Output the (X, Y) coordinate of the center of the cell containing the given text.  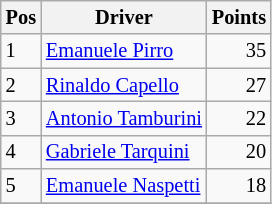
Pos (21, 17)
Antonio Tamburini (124, 118)
22 (239, 118)
1 (21, 51)
2 (21, 85)
Emanuele Naspetti (124, 186)
Rinaldo Capello (124, 85)
20 (239, 152)
35 (239, 51)
5 (21, 186)
18 (239, 186)
Driver (124, 17)
Gabriele Tarquini (124, 152)
3 (21, 118)
Emanuele Pirro (124, 51)
27 (239, 85)
Points (239, 17)
4 (21, 152)
